For the text-containing cell, return its midpoint in (x, y) coordinate format. 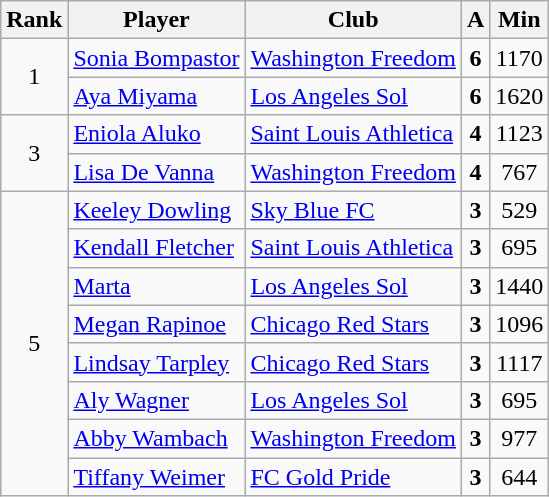
Kendall Fletcher (156, 248)
529 (520, 210)
Club (353, 20)
Sonia Bompastor (156, 58)
1170 (520, 58)
Lisa De Vanna (156, 172)
Aly Wagner (156, 400)
Abby Wambach (156, 438)
Rank (34, 20)
Keeley Dowling (156, 210)
Eniola Aluko (156, 134)
5 (34, 343)
FC Gold Pride (353, 477)
767 (520, 172)
Sky Blue FC (353, 210)
Lindsay Tarpley (156, 362)
1123 (520, 134)
Aya Miyama (156, 96)
977 (520, 438)
Megan Rapinoe (156, 324)
Min (520, 20)
Marta (156, 286)
1 (34, 77)
1117 (520, 362)
A (475, 20)
1440 (520, 286)
Player (156, 20)
Tiffany Weimer (156, 477)
1096 (520, 324)
644 (520, 477)
1620 (520, 96)
